Pinpoint the cell where the given text exists, returning its [x, y] midpoint coordinate. 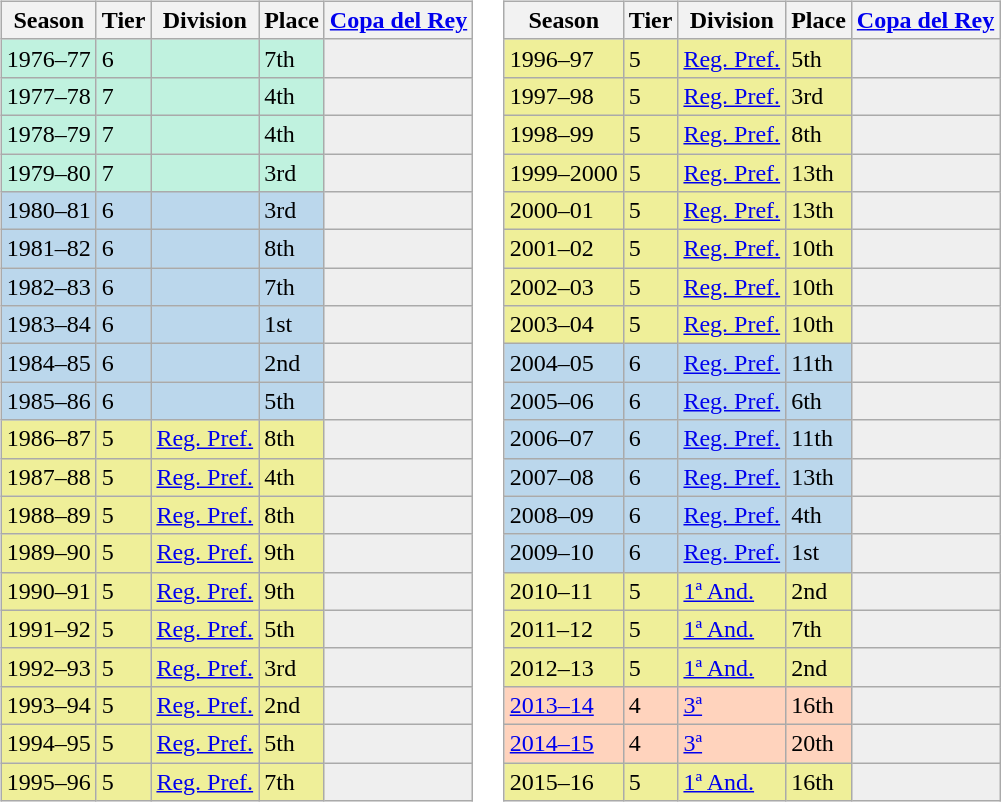
2012–13 [564, 667]
1998–99 [564, 134]
2010–11 [564, 591]
1986–87 [48, 439]
2001–02 [564, 249]
2009–10 [564, 553]
1997–98 [564, 96]
1996–97 [564, 58]
1992–93 [48, 667]
1985–86 [48, 401]
2002–03 [564, 287]
1988–89 [48, 515]
2013–14 [564, 705]
1982–83 [48, 287]
2011–12 [564, 629]
1999–2000 [564, 173]
6th [819, 401]
2014–15 [564, 743]
2007–08 [564, 477]
1987–88 [48, 477]
2006–07 [564, 439]
1995–96 [48, 781]
2003–04 [564, 325]
1981–82 [48, 249]
1990–91 [48, 591]
1994–95 [48, 743]
1978–79 [48, 134]
1983–84 [48, 325]
2015–16 [564, 781]
1991–92 [48, 629]
1977–78 [48, 96]
1976–77 [48, 58]
1980–81 [48, 211]
2000–01 [564, 211]
1979–80 [48, 173]
1989–90 [48, 553]
1993–94 [48, 705]
2008–09 [564, 515]
2004–05 [564, 363]
2005–06 [564, 401]
20th [819, 743]
1984–85 [48, 363]
